Locate the cell with the specified text and output its (X, Y) center coordinate. 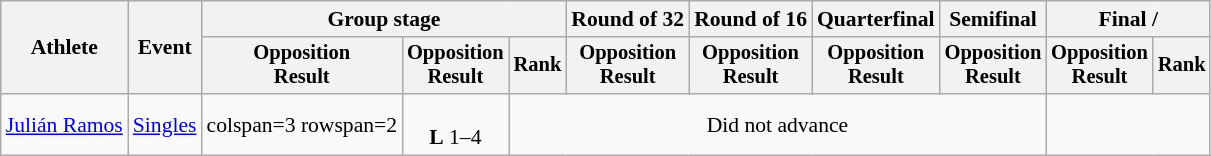
Did not advance (778, 124)
L 1–4 (456, 124)
Round of 32 (628, 19)
Round of 16 (750, 19)
Event (165, 48)
Semifinal (994, 19)
Final / (1128, 19)
Quarterfinal (876, 19)
Julián Ramos (64, 124)
Group stage (384, 19)
Singles (165, 124)
colspan=3 rowspan=2 (302, 124)
Athlete (64, 48)
